Search for the cell housing the specified text and yield its (x, y) center coordinate. 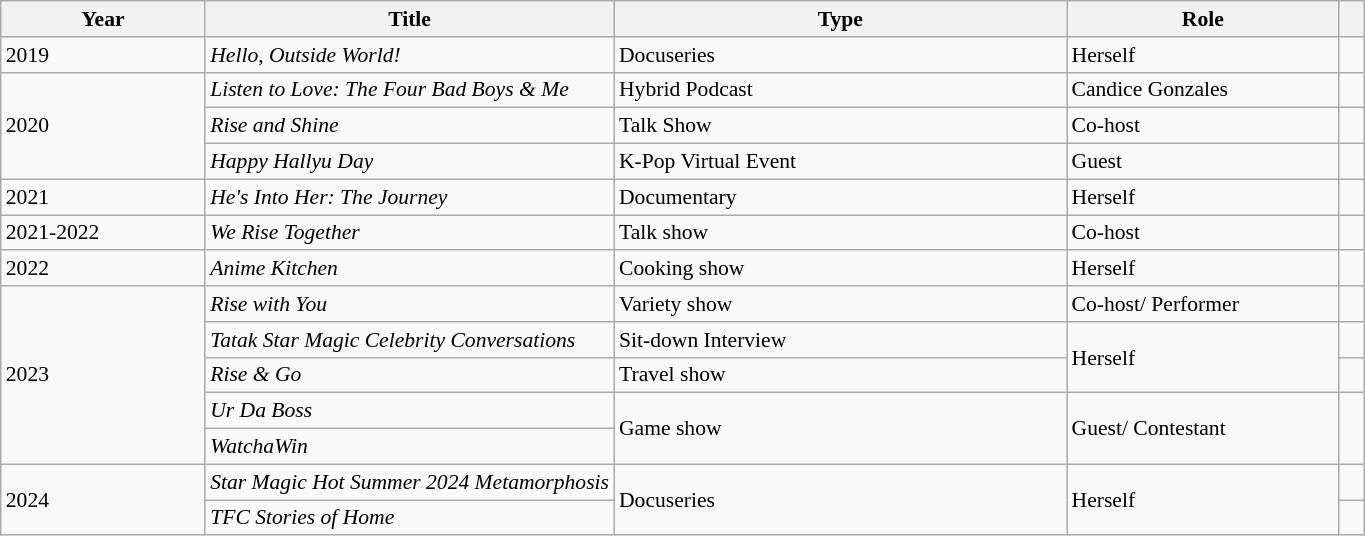
TFC Stories of Home (410, 518)
Rise & Go (410, 375)
2019 (103, 55)
K-Pop Virtual Event (840, 162)
Rise with You (410, 304)
Happy Hallyu Day (410, 162)
Rise and Shine (410, 126)
Talk show (840, 233)
Hello, Outside World! (410, 55)
Co-host/ Performer (1202, 304)
Variety show (840, 304)
Sit-down Interview (840, 340)
Talk Show (840, 126)
Anime Kitchen (410, 269)
2023 (103, 375)
Guest/ Contestant (1202, 428)
He's Into Her: The Journey (410, 197)
Documentary (840, 197)
Guest (1202, 162)
2022 (103, 269)
2020 (103, 126)
Ur Da Boss (410, 411)
Candice Gonzales (1202, 90)
Year (103, 19)
Tatak Star Magic Celebrity Conversations (410, 340)
2024 (103, 500)
WatchaWin (410, 447)
Travel show (840, 375)
2021 (103, 197)
Type (840, 19)
2021-2022 (103, 233)
Hybrid Podcast (840, 90)
Star Magic Hot Summer 2024 Metamorphosis (410, 482)
Game show (840, 428)
Role (1202, 19)
Cooking show (840, 269)
Title (410, 19)
We Rise Together (410, 233)
Listen to Love: The Four Bad Boys & Me (410, 90)
